Search for the cell housing the specified text and yield its (x, y) center coordinate. 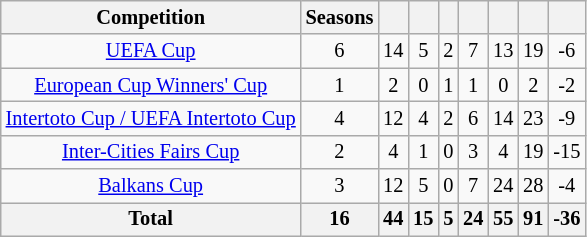
Competition (151, 18)
23 (533, 119)
UEFA Cup (151, 51)
-9 (566, 119)
-36 (566, 220)
28 (533, 186)
Balkans Cup (151, 186)
44 (393, 220)
Intertoto Cup / UEFA Intertoto Cup (151, 119)
-15 (566, 152)
13 (503, 51)
-6 (566, 51)
European Cup Winners' Cup (151, 85)
55 (503, 220)
16 (340, 220)
Total (151, 220)
Seasons (340, 18)
-2 (566, 85)
91 (533, 220)
15 (423, 220)
Inter-Cities Fairs Cup (151, 152)
-4 (566, 186)
